Return the (X, Y) coordinate for the center point of the cell that contains the specified text.  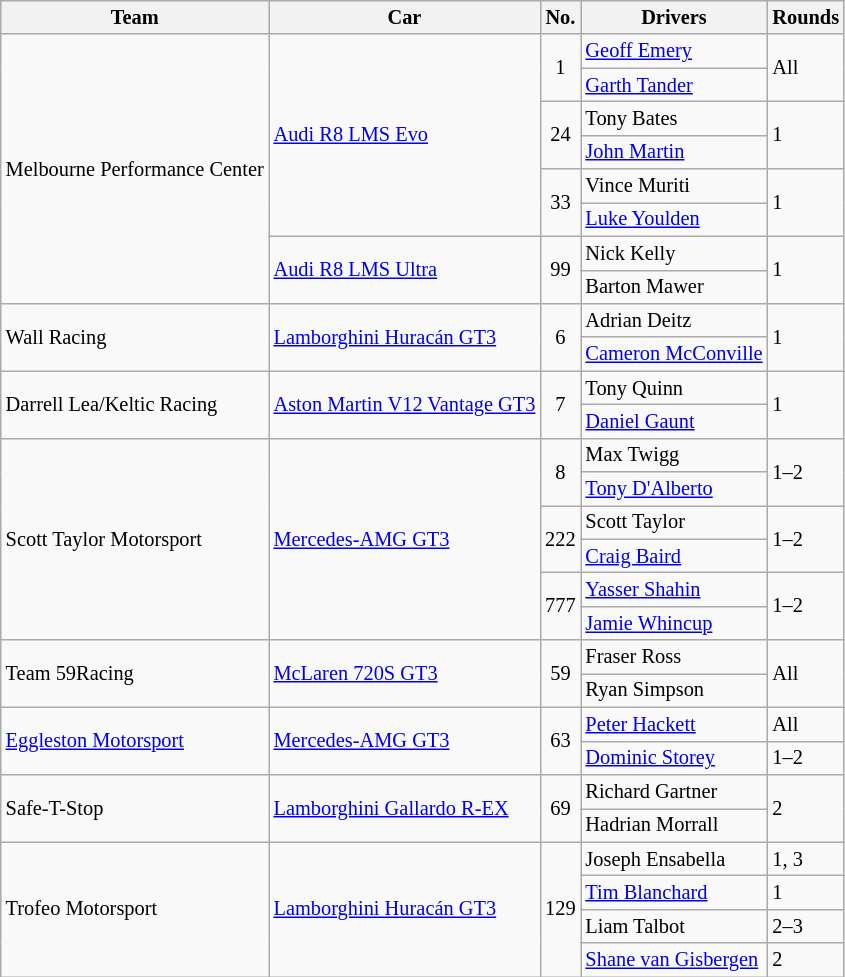
Audi R8 LMS Evo (405, 135)
Jamie Whincup (674, 623)
Shane van Gisbergen (674, 960)
McLaren 720S GT3 (405, 674)
Nick Kelly (674, 253)
Team 59Racing (135, 674)
Garth Tander (674, 85)
Tony D'Alberto (674, 489)
Car (405, 17)
Lamborghini Gallardo R-EX (405, 808)
No. (560, 17)
Wall Racing (135, 336)
Tony Quinn (674, 388)
33 (560, 202)
69 (560, 808)
Scott Taylor Motorsport (135, 539)
Daniel Gaunt (674, 421)
2–3 (806, 926)
Cameron McConville (674, 354)
Hadrian Morrall (674, 825)
Barton Mawer (674, 287)
Trofeo Motorsport (135, 910)
Tim Blanchard (674, 892)
Yasser Shahin (674, 589)
Fraser Ross (674, 657)
Luke Youlden (674, 219)
Rounds (806, 17)
Vince Muriti (674, 186)
Craig Baird (674, 556)
John Martin (674, 152)
7 (560, 404)
Eggleston Motorsport (135, 740)
129 (560, 910)
8 (560, 472)
Liam Talbot (674, 926)
6 (560, 336)
Peter Hackett (674, 724)
Ryan Simpson (674, 690)
63 (560, 740)
Darrell Lea/Keltic Racing (135, 404)
Melbourne Performance Center (135, 168)
24 (560, 134)
1, 3 (806, 859)
Max Twigg (674, 455)
222 (560, 538)
Audi R8 LMS Ultra (405, 270)
Tony Bates (674, 118)
99 (560, 270)
Aston Martin V12 Vantage GT3 (405, 404)
Team (135, 17)
Richard Gartner (674, 791)
Geoff Emery (674, 51)
59 (560, 674)
Adrian Deitz (674, 320)
Drivers (674, 17)
Dominic Storey (674, 758)
Joseph Ensabella (674, 859)
Scott Taylor (674, 522)
777 (560, 606)
Safe-T-Stop (135, 808)
